Extract the (x, y) coordinate from the center of the cell holding the provided text.  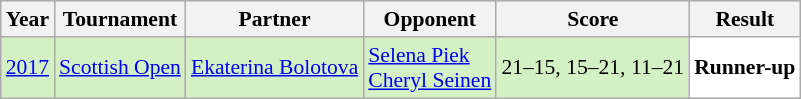
Year (28, 19)
Selena Piek Cheryl Seinen (430, 68)
21–15, 15–21, 11–21 (592, 68)
Runner-up (744, 68)
2017 (28, 68)
Tournament (120, 19)
Opponent (430, 19)
Ekaterina Bolotova (274, 68)
Partner (274, 19)
Result (744, 19)
Score (592, 19)
Scottish Open (120, 68)
